Locate the cell with the specified text and output its [x, y] center coordinate. 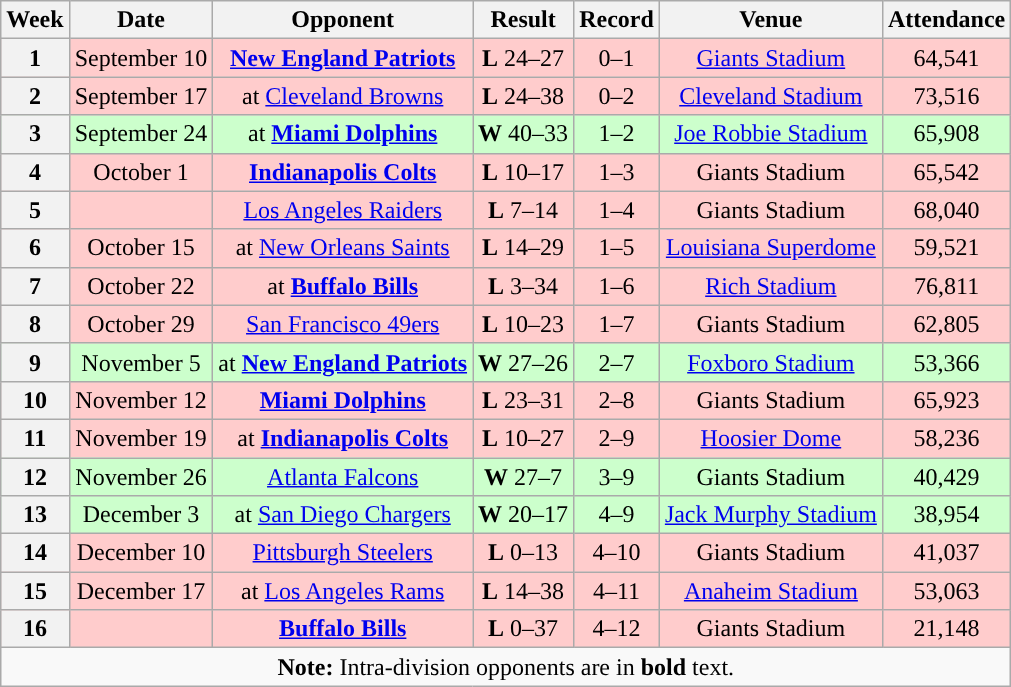
1–2 [617, 134]
Attendance [946, 20]
Atlanta Falcons [343, 477]
Los Angeles Raiders [343, 210]
W 20–17 [524, 515]
at Miami Dolphins [343, 134]
10 [35, 400]
Week [35, 20]
9 [35, 362]
L 14–38 [524, 591]
1–7 [617, 324]
at Buffalo Bills [343, 286]
41,037 [946, 553]
4–11 [617, 591]
at Los Angeles Rams [343, 591]
1 [35, 58]
16 [35, 629]
59,521 [946, 248]
6 [35, 248]
4–9 [617, 515]
October 1 [141, 172]
1–5 [617, 248]
L 24–38 [524, 96]
3 [35, 134]
Indianapolis Colts [343, 172]
4–10 [617, 553]
Jack Murphy Stadium [770, 515]
1–6 [617, 286]
at New England Patriots [343, 362]
L 0–13 [524, 553]
0–1 [617, 58]
11 [35, 438]
0–2 [617, 96]
Venue [770, 20]
San Francisco 49ers [343, 324]
at New Orleans Saints [343, 248]
Cleveland Stadium [770, 96]
L 0–37 [524, 629]
Pittsburgh Steelers [343, 553]
Joe Robbie Stadium [770, 134]
September 17 [141, 96]
L 7–14 [524, 210]
2–9 [617, 438]
53,063 [946, 591]
November 5 [141, 362]
1–3 [617, 172]
September 10 [141, 58]
October 22 [141, 286]
Date [141, 20]
September 24 [141, 134]
4–12 [617, 629]
65,908 [946, 134]
October 29 [141, 324]
64,541 [946, 58]
New England Patriots [343, 58]
L 10–27 [524, 438]
L 10–17 [524, 172]
Foxboro Stadium [770, 362]
2–7 [617, 362]
62,805 [946, 324]
Buffalo Bills [343, 629]
at Indianapolis Colts [343, 438]
December 10 [141, 553]
5 [35, 210]
November 19 [141, 438]
21,148 [946, 629]
65,923 [946, 400]
W 27–7 [524, 477]
at Cleveland Browns [343, 96]
December 3 [141, 515]
Opponent [343, 20]
8 [35, 324]
Miami Dolphins [343, 400]
W 40–33 [524, 134]
40,429 [946, 477]
2–8 [617, 400]
Record [617, 20]
73,516 [946, 96]
4 [35, 172]
Louisiana Superdome [770, 248]
Note: Intra-division opponents are in bold text. [506, 667]
Anaheim Stadium [770, 591]
76,811 [946, 286]
Rich Stadium [770, 286]
November 26 [141, 477]
15 [35, 591]
13 [35, 515]
68,040 [946, 210]
L 3–34 [524, 286]
14 [35, 553]
L 14–29 [524, 248]
October 15 [141, 248]
Hoosier Dome [770, 438]
2 [35, 96]
53,366 [946, 362]
W 27–26 [524, 362]
58,236 [946, 438]
7 [35, 286]
12 [35, 477]
1–4 [617, 210]
December 17 [141, 591]
L 24–27 [524, 58]
Result [524, 20]
November 12 [141, 400]
38,954 [946, 515]
3–9 [617, 477]
at San Diego Chargers [343, 515]
65,542 [946, 172]
L 10–23 [524, 324]
L 23–31 [524, 400]
